Determine the (X, Y) coordinate at the center of the cell enclosing the given text.  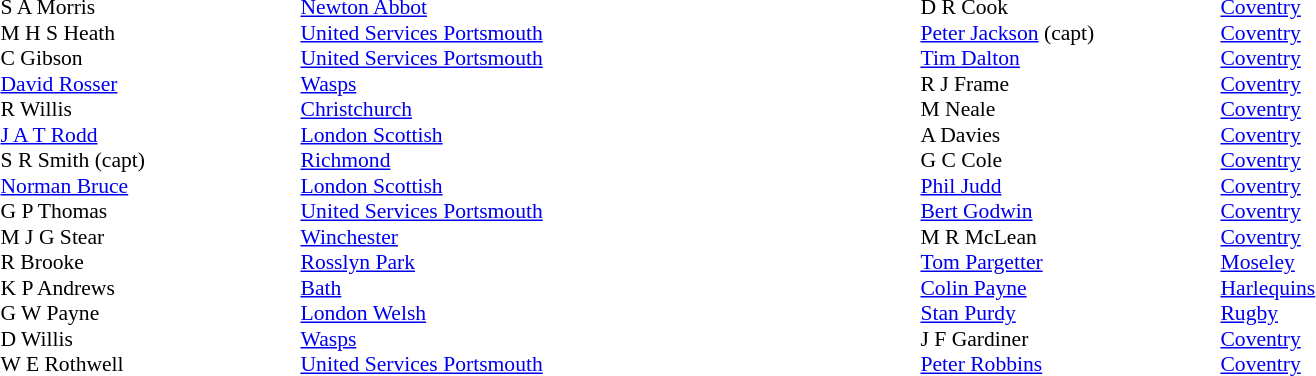
Harlequins (1268, 288)
R Brooke (150, 263)
Norman Bruce (150, 186)
Winchester (421, 237)
Bert Godwin (1070, 211)
J F Gardiner (1070, 339)
M H S Heath (150, 33)
G C Cole (1070, 161)
M Neale (1070, 109)
Tom Pargetter (1070, 263)
R Willis (150, 109)
G P Thomas (150, 211)
Rugby (1268, 313)
K P Andrews (150, 288)
M J G Stear (150, 237)
Peter Jackson (capt) (1070, 33)
Rosslyn Park (421, 263)
M R McLean (1070, 237)
Phil Judd (1070, 186)
J A T Rodd (150, 135)
Bath (421, 288)
A Davies (1070, 135)
D Willis (150, 339)
S R Smith (capt) (150, 161)
Tim Dalton (1070, 59)
R J Frame (1070, 84)
C Gibson (150, 59)
Christchurch (421, 109)
David Rosser (150, 84)
Richmond (421, 161)
London Welsh (421, 313)
Moseley (1268, 263)
G W Payne (150, 313)
Colin Payne (1070, 288)
Stan Purdy (1070, 313)
